From the cell containing the given text, extract its center point as (X, Y) coordinate. 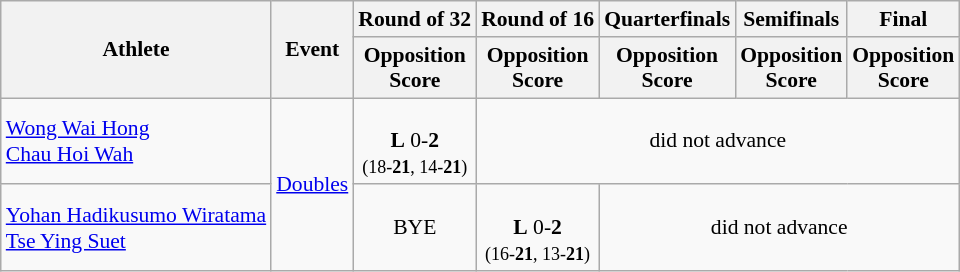
Round of 16 (538, 19)
Doubles (312, 184)
Quarterfinals (667, 19)
BYE (414, 228)
Athlete (136, 50)
Yohan Hadikusumo Wiratama Tse Ying Suet (136, 228)
Wong Wai Hong Chau Hoi Wah (136, 142)
Semifinals (791, 19)
L 0-2(16-21, 13-21) (538, 228)
Final (903, 19)
Round of 32 (414, 19)
L 0-2(18-21, 14-21) (414, 142)
Event (312, 50)
